From the cell containing the given text, extract its center point as (x, y) coordinate. 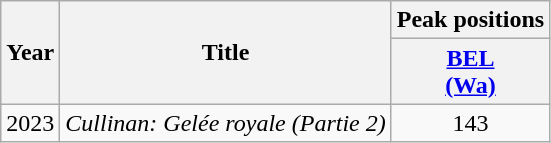
143 (470, 123)
Year (30, 52)
Title (226, 52)
BEL(Wa) (470, 72)
Cullinan: Gelée royale (Partie 2) (226, 123)
Peak positions (470, 20)
2023 (30, 123)
